From the cell containing the given text, extract its center point as (x, y) coordinate. 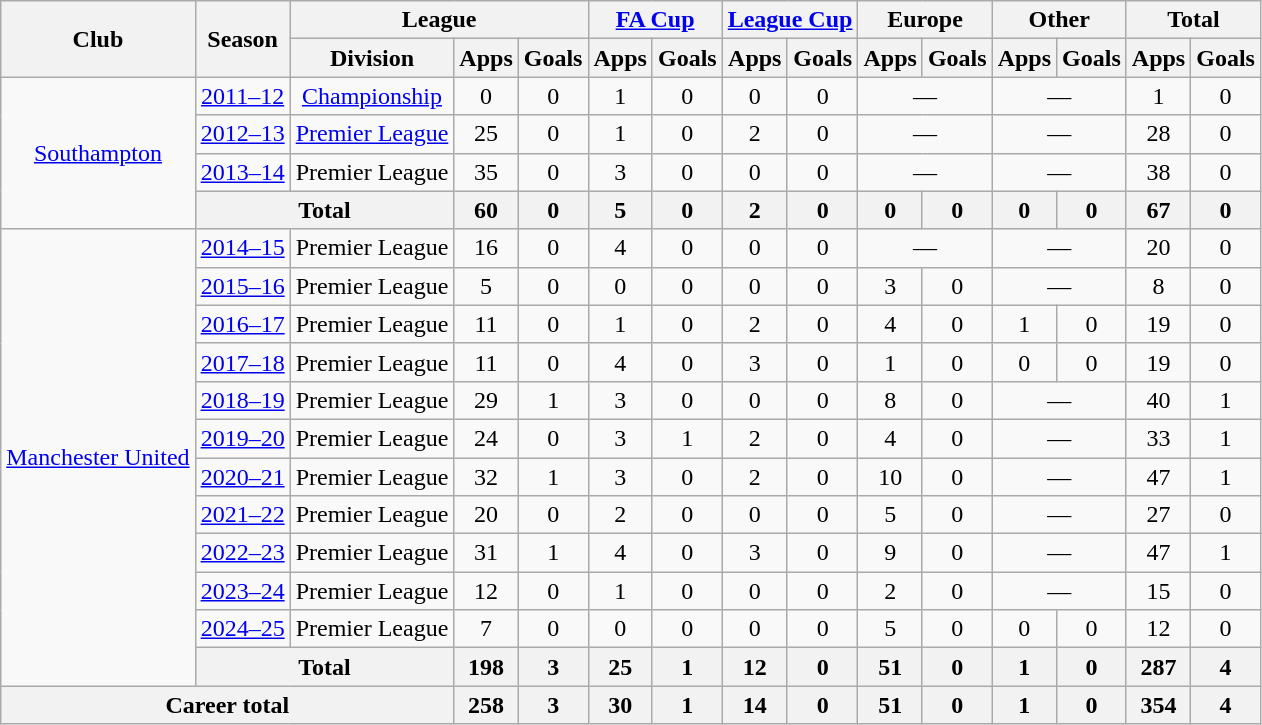
2013–14 (242, 172)
33 (1158, 438)
7 (486, 629)
Club (98, 39)
354 (1158, 705)
38 (1158, 172)
28 (1158, 134)
Manchester United (98, 458)
2024–25 (242, 629)
9 (890, 553)
2021–22 (242, 515)
29 (486, 400)
Championship (372, 96)
Other (1059, 20)
67 (1158, 210)
Europe (925, 20)
Southampton (98, 153)
League Cup (790, 20)
Career total (228, 705)
2020–21 (242, 477)
2015–16 (242, 286)
Season (242, 39)
2022–23 (242, 553)
198 (486, 667)
27 (1158, 515)
14 (754, 705)
24 (486, 438)
10 (890, 477)
60 (486, 210)
2012–13 (242, 134)
League (439, 20)
FA Cup (655, 20)
40 (1158, 400)
16 (486, 248)
32 (486, 477)
2014–15 (242, 248)
2016–17 (242, 324)
2011–12 (242, 96)
35 (486, 172)
31 (486, 553)
258 (486, 705)
15 (1158, 591)
2023–24 (242, 591)
287 (1158, 667)
30 (620, 705)
2017–18 (242, 362)
2019–20 (242, 438)
2018–19 (242, 400)
Division (372, 58)
